Capture the cell that displays the provided text and extract its (x, y) central coordinate. 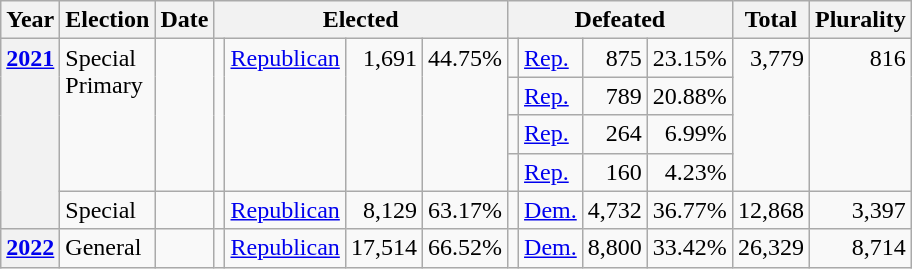
Election (108, 20)
3,397 (860, 210)
36.77% (690, 210)
Defeated (620, 20)
Elected (361, 20)
26,329 (770, 248)
6.99% (690, 134)
17,514 (384, 248)
4,732 (614, 210)
2021 (30, 134)
789 (614, 96)
44.75% (464, 115)
3,779 (770, 115)
66.52% (464, 248)
Special (108, 210)
816 (860, 115)
SpecialPrimary (108, 115)
875 (614, 58)
Date (184, 20)
Plurality (860, 20)
264 (614, 134)
1,691 (384, 115)
General (108, 248)
4.23% (690, 172)
8,129 (384, 210)
33.42% (690, 248)
Year (30, 20)
20.88% (690, 96)
23.15% (690, 58)
63.17% (464, 210)
Total (770, 20)
2022 (30, 248)
160 (614, 172)
8,800 (614, 248)
12,868 (770, 210)
8,714 (860, 248)
